For the text-containing cell, return its midpoint in (X, Y) coordinate format. 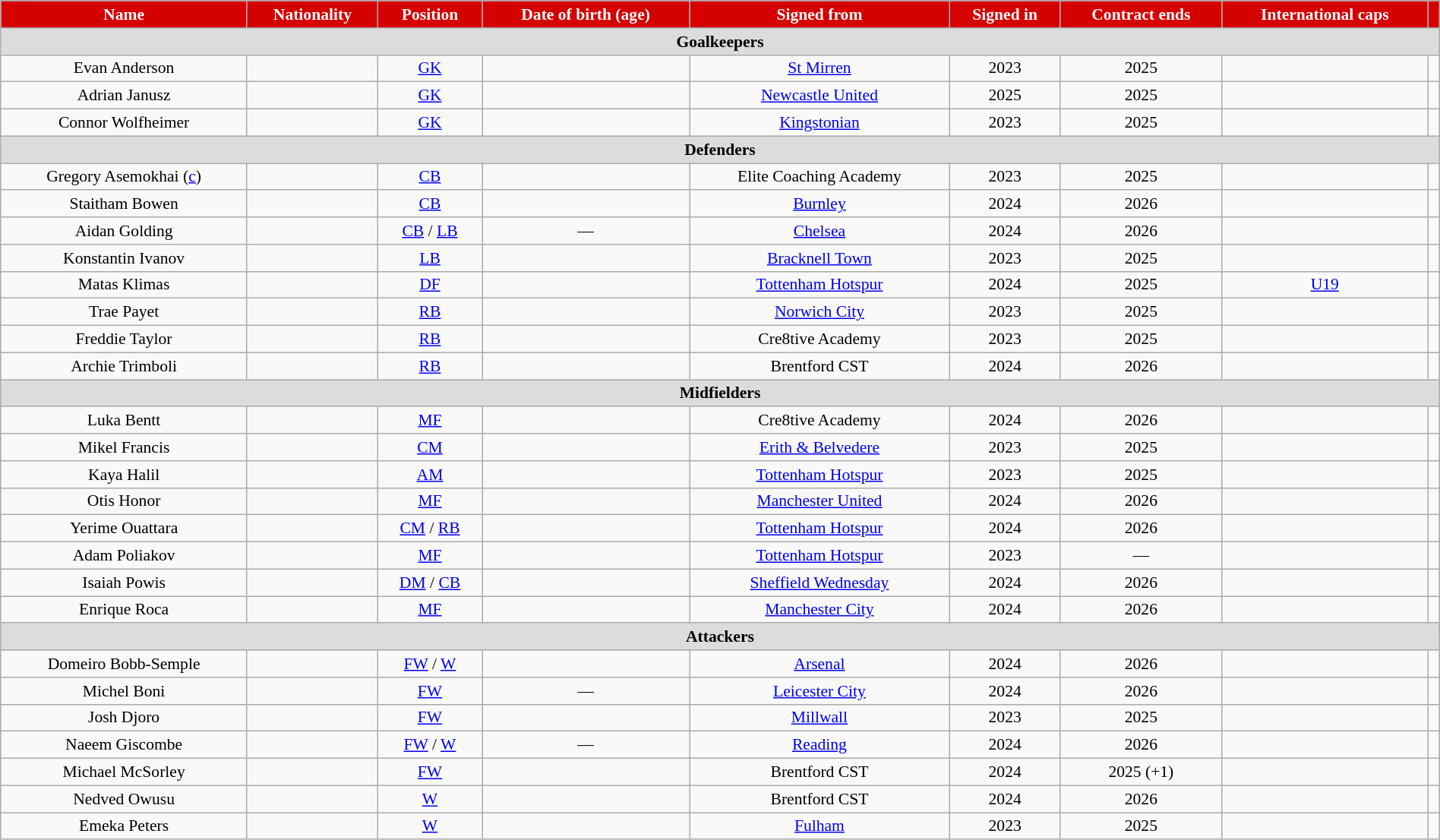
2025 (+1) (1141, 772)
Goalkeepers (720, 42)
Nedved Owusu (125, 799)
Signed from (820, 14)
Norwich City (820, 312)
Bracknell Town (820, 258)
CB / LB (430, 231)
Kingstonian (820, 123)
Attackers (720, 637)
Trae Payet (125, 312)
Yerime Ouattara (125, 529)
DF (430, 285)
Kaya Halil (125, 475)
AM (430, 475)
Adam Poliakov (125, 556)
Arsenal (820, 664)
Aidan Golding (125, 231)
Defenders (720, 150)
Reading (820, 745)
Luka Bentt (125, 421)
Otis Honor (125, 501)
Mikel Francis (125, 447)
Leicester City (820, 691)
Archie Trimboli (125, 366)
Evan Anderson (125, 68)
Fulham (820, 826)
St Mirren (820, 68)
Connor Wolfheimer (125, 123)
Michael McSorley (125, 772)
Millwall (820, 718)
Elite Coaching Academy (820, 177)
CM (430, 447)
Contract ends (1141, 14)
Konstantin Ivanov (125, 258)
Date of birth (age) (586, 14)
DM / CB (430, 583)
Emeka Peters (125, 826)
Domeiro Bobb-Semple (125, 664)
Staitham Bowen (125, 204)
Signed in (1005, 14)
Isaiah Powis (125, 583)
Matas Klimas (125, 285)
Nationality (312, 14)
Midfielders (720, 393)
Adrian Janusz (125, 96)
Erith & Belvedere (820, 447)
Sheffield Wednesday (820, 583)
Name (125, 14)
International caps (1325, 14)
Naeem Giscombe (125, 745)
Manchester City (820, 610)
Gregory Asemokhai (c) (125, 177)
U19 (1325, 285)
CM / RB (430, 529)
Josh Djoro (125, 718)
Chelsea (820, 231)
Freddie Taylor (125, 339)
Burnley (820, 204)
LB (430, 258)
Enrique Roca (125, 610)
Michel Boni (125, 691)
Newcastle United (820, 96)
Manchester United (820, 501)
Position (430, 14)
